Find where the given text appears and provide that cell's center as [x, y] coordinate. 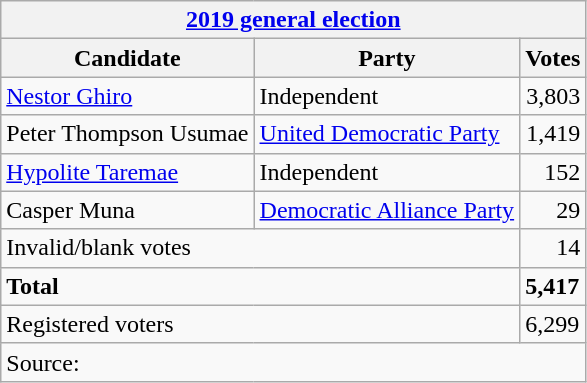
1,419 [553, 134]
Nestor Ghiro [128, 96]
2019 general election [294, 20]
Democratic Alliance Party [387, 210]
Candidate [128, 58]
Party [387, 58]
Casper Muna [128, 210]
Total [260, 286]
Hypolite Taremae [128, 172]
14 [553, 248]
6,299 [553, 324]
Votes [553, 58]
Peter Thompson Usumae [128, 134]
3,803 [553, 96]
United Democratic Party [387, 134]
Source: [294, 362]
Invalid/blank votes [260, 248]
29 [553, 210]
152 [553, 172]
Registered voters [260, 324]
5,417 [553, 286]
